Identify which cell holds the provided text, then report its (x, y) central coordinate. 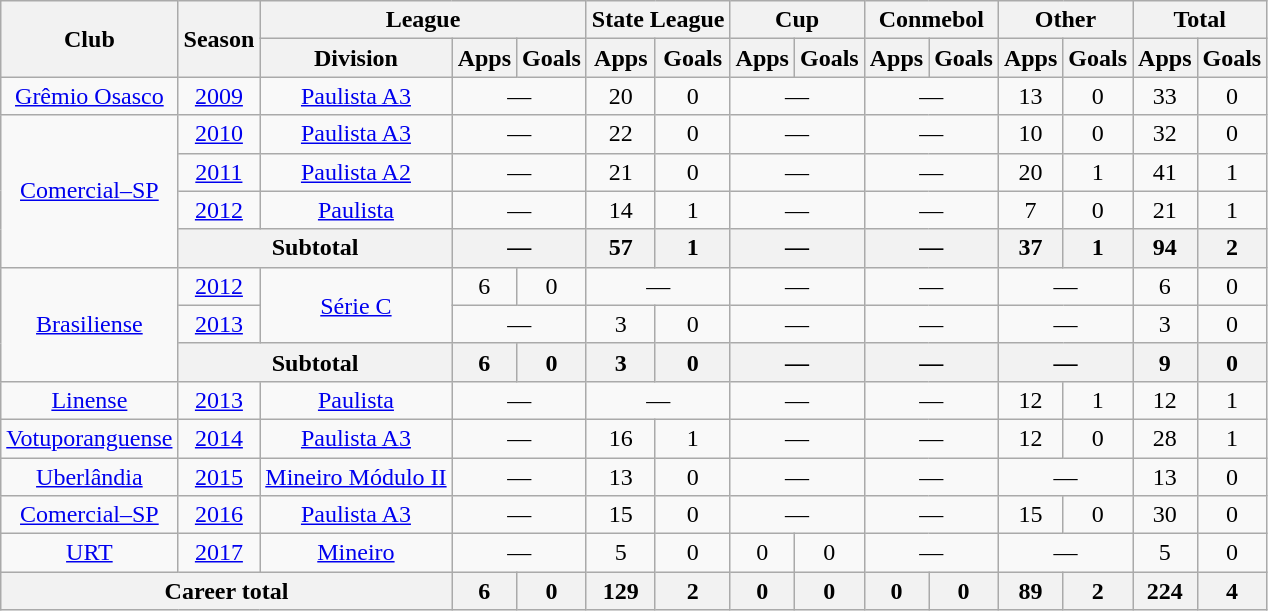
94 (1165, 248)
Season (219, 39)
URT (90, 553)
14 (620, 210)
Grêmio Osasco (90, 96)
Division (356, 58)
Série C (356, 305)
2010 (219, 134)
Total (1200, 20)
Conmebol (931, 20)
Uberlândia (90, 477)
Cup (797, 20)
Linense (90, 400)
33 (1165, 96)
41 (1165, 172)
28 (1165, 438)
22 (620, 134)
57 (620, 248)
2017 (219, 553)
Paulista A2 (356, 172)
4 (1232, 591)
League (424, 20)
State League (658, 20)
2009 (219, 96)
16 (620, 438)
224 (1165, 591)
32 (1165, 134)
Mineiro (356, 553)
2014 (219, 438)
Other (1065, 20)
2016 (219, 515)
129 (620, 591)
2011 (219, 172)
10 (1030, 134)
9 (1165, 362)
89 (1030, 591)
7 (1030, 210)
2015 (219, 477)
Career total (226, 591)
Mineiro Módulo II (356, 477)
Votuporanguense (90, 438)
30 (1165, 515)
Brasiliense (90, 324)
Club (90, 39)
37 (1030, 248)
